Find where the given text appears and provide that cell's center as [x, y] coordinate. 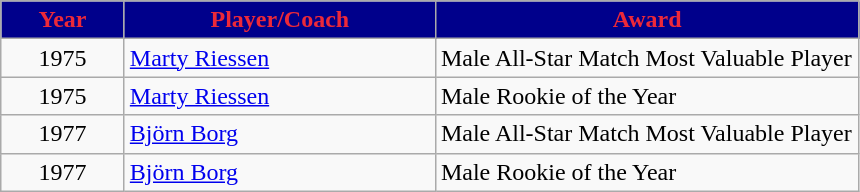
Year [63, 20]
Player/Coach [280, 20]
Award [647, 20]
